Return (x, y) of the center of cell containing provided text 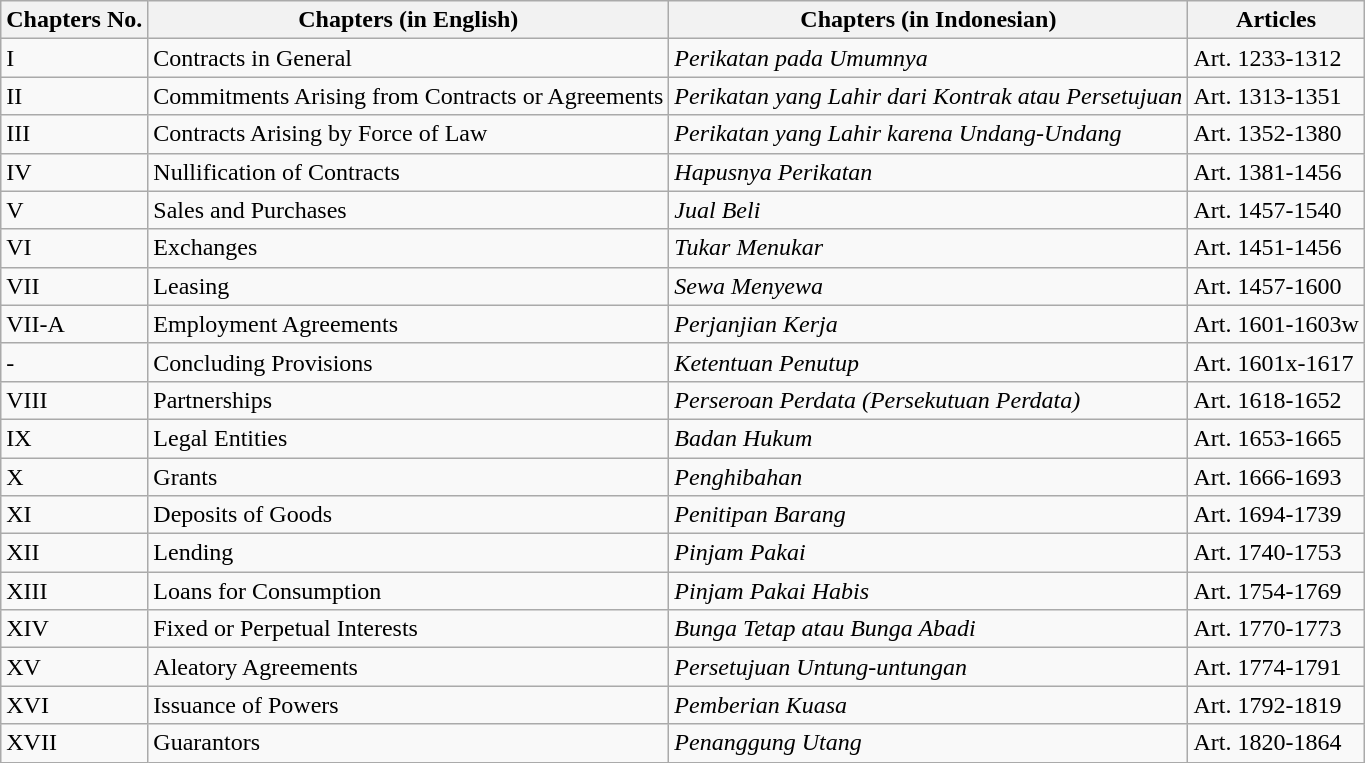
VIII (74, 400)
Issuance of Powers (408, 705)
Chapters (in Indonesian) (928, 20)
Perikatan yang Lahir dari Kontrak atau Persetujuan (928, 96)
Art. 1792-1819 (1276, 705)
XIV (74, 629)
Pinjam Pakai (928, 553)
Art. 1233-1312 (1276, 58)
Chapters No. (74, 20)
II (74, 96)
XV (74, 667)
Perikatan pada Umumnya (928, 58)
XIII (74, 591)
XVII (74, 743)
Partnerships (408, 400)
Art. 1770-1773 (1276, 629)
Art. 1820-1864 (1276, 743)
Sales and Purchases (408, 210)
Persetujuan Untung-untungan (928, 667)
Ketentuan Penutup (928, 362)
- (74, 362)
XVI (74, 705)
Art. 1694-1739 (1276, 515)
IX (74, 438)
Art. 1352-1380 (1276, 134)
Concluding Provisions (408, 362)
Employment Agreements (408, 324)
Lending (408, 553)
Grants (408, 477)
Pemberian Kuasa (928, 705)
Contracts Arising by Force of Law (408, 134)
V (74, 210)
Badan Hukum (928, 438)
Perjanjian Kerja (928, 324)
Art. 1774-1791 (1276, 667)
Penanggung Utang (928, 743)
Art. 1601-1603w (1276, 324)
Aleatory Agreements (408, 667)
Perikatan yang Lahir karena Undang-Undang (928, 134)
Art. 1381-1456 (1276, 172)
Nullification of Contracts (408, 172)
Art. 1451-1456 (1276, 248)
Penitipan Barang (928, 515)
VII (74, 286)
Perseroan Perdata (Persekutuan Perdata) (928, 400)
Art. 1740-1753 (1276, 553)
Jual Beli (928, 210)
I (74, 58)
Art. 1457-1600 (1276, 286)
Deposits of Goods (408, 515)
Art. 1601x-1617 (1276, 362)
Exchanges (408, 248)
Penghibahan (928, 477)
IV (74, 172)
Chapters (in English) (408, 20)
Tukar Menukar (928, 248)
Pinjam Pakai Habis (928, 591)
Bunga Tetap atau Bunga Abadi (928, 629)
X (74, 477)
XII (74, 553)
Hapusnya Perikatan (928, 172)
Contracts in General (408, 58)
Art. 1457-1540 (1276, 210)
Loans for Consumption (408, 591)
XI (74, 515)
Commitments Arising from Contracts or Agreements (408, 96)
Sewa Menyewa (928, 286)
Art. 1313-1351 (1276, 96)
VI (74, 248)
III (74, 134)
Legal Entities (408, 438)
Art. 1618-1652 (1276, 400)
Articles (1276, 20)
Art. 1754-1769 (1276, 591)
Fixed or Perpetual Interests (408, 629)
Art. 1653-1665 (1276, 438)
Leasing (408, 286)
Art. 1666-1693 (1276, 477)
Guarantors (408, 743)
VII-A (74, 324)
